Scan for the cell matching the given text and deliver its (x, y) coordinate at center. 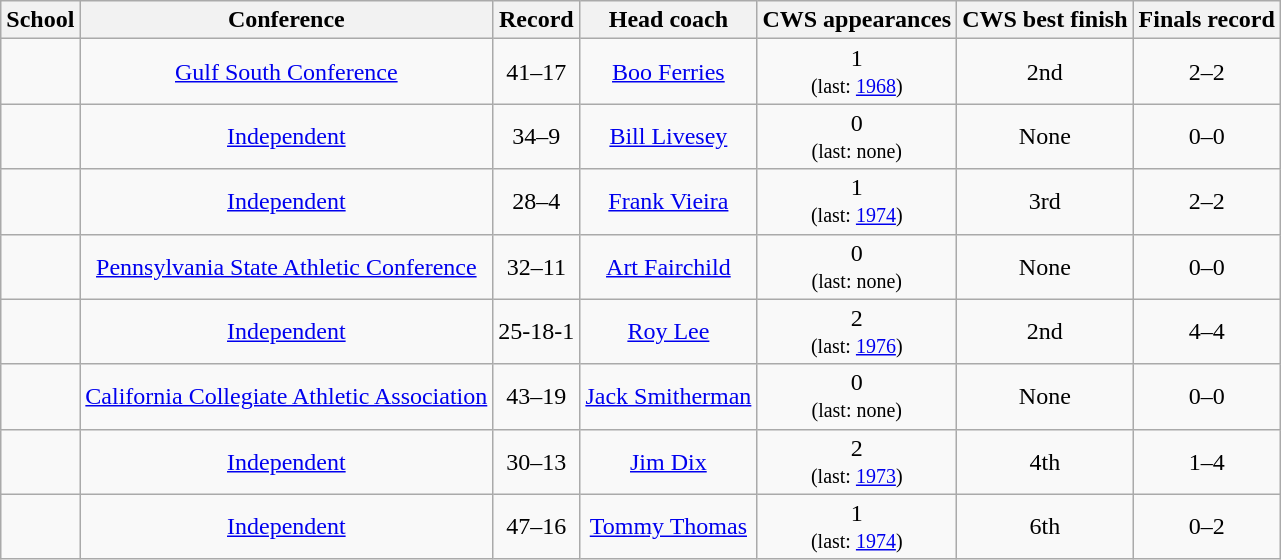
2 (last: 1976) (857, 332)
43–19 (536, 396)
Boo Ferries (668, 72)
Frank Vieira (668, 202)
25-18-1 (536, 332)
Roy Lee (668, 332)
Jack Smitherman (668, 396)
Conference (286, 20)
2 (last: 1973) (857, 462)
28–4 (536, 202)
6th (1045, 526)
Record (536, 20)
School (40, 20)
Art Fairchild (668, 266)
Finals record (1206, 20)
0–2 (1206, 526)
Pennsylvania State Athletic Conference (286, 266)
Bill Livesey (668, 136)
47–16 (536, 526)
32–11 (536, 266)
41–17 (536, 72)
30–13 (536, 462)
Head coach (668, 20)
4th (1045, 462)
4–4 (1206, 332)
CWS best finish (1045, 20)
CWS appearances (857, 20)
3rd (1045, 202)
Tommy Thomas (668, 526)
34–9 (536, 136)
1 (last: 1968) (857, 72)
1–4 (1206, 462)
Jim Dix (668, 462)
Gulf South Conference (286, 72)
California Collegiate Athletic Association (286, 396)
